Pinpoint the cell where the given text exists, returning its [X, Y] midpoint coordinate. 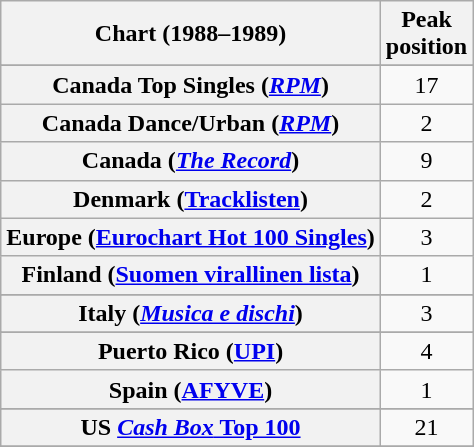
17 [426, 85]
4 [426, 351]
Denmark (Tracklisten) [191, 199]
Chart (1988–1989) [191, 34]
9 [426, 161]
Italy (Musica e dischi) [191, 313]
Canada Dance/Urban (RPM) [191, 123]
Peakposition [426, 34]
Finland (Suomen virallinen lista) [191, 275]
Canada (The Record) [191, 161]
21 [426, 427]
Spain (AFYVE) [191, 389]
Europe (Eurochart Hot 100 Singles) [191, 237]
US Cash Box Top 100 [191, 427]
Puerto Rico (UPI) [191, 351]
Canada Top Singles (RPM) [191, 85]
